Determine the [x, y] coordinate at the center of the cell enclosing the given text.  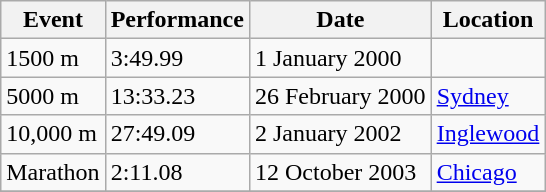
Performance [177, 20]
3:49.99 [177, 58]
10,000 m [53, 134]
Inglewood [488, 134]
Location [488, 20]
1 January 2000 [340, 58]
Marathon [53, 172]
1500 m [53, 58]
27:49.09 [177, 134]
12 October 2003 [340, 172]
26 February 2000 [340, 96]
2 January 2002 [340, 134]
Event [53, 20]
5000 m [53, 96]
13:33.23 [177, 96]
Chicago [488, 172]
2:11.08 [177, 172]
Date [340, 20]
Sydney [488, 96]
